Pinpoint the cell where the given text exists, returning its [X, Y] midpoint coordinate. 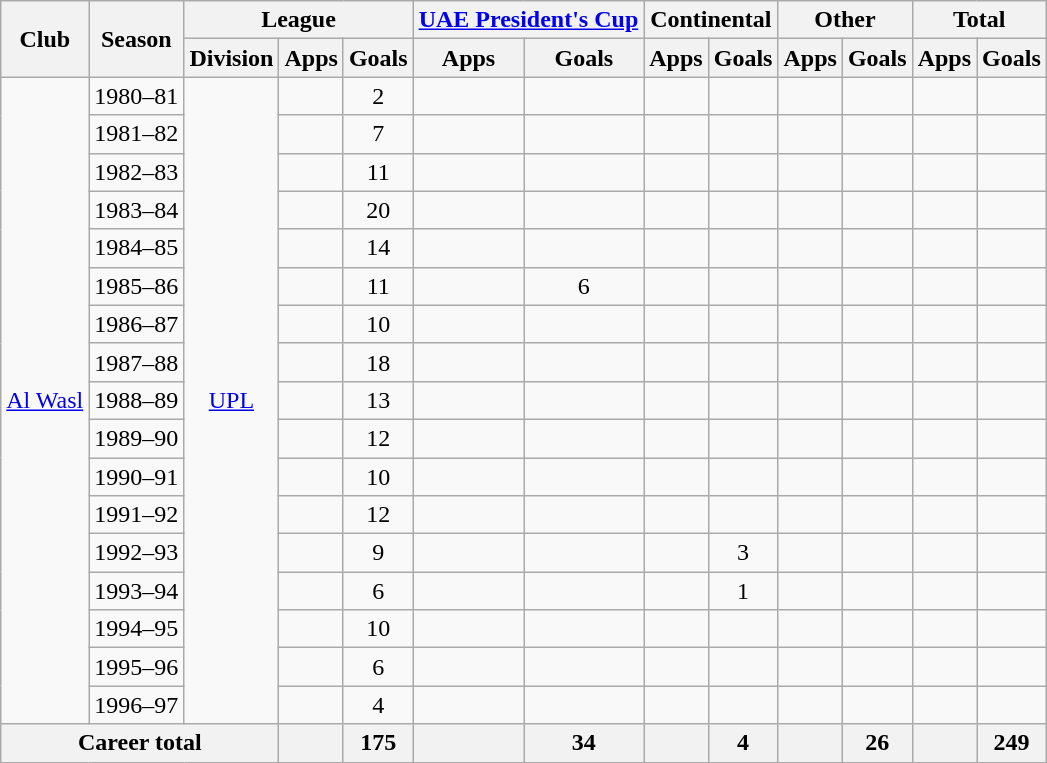
Club [45, 39]
3 [743, 553]
1983–84 [136, 210]
UPL [232, 400]
1987–88 [136, 362]
2 [378, 96]
Total [979, 20]
7 [378, 134]
9 [378, 553]
175 [378, 743]
1981–82 [136, 134]
1995–96 [136, 667]
1984–85 [136, 248]
1982–83 [136, 172]
1985–86 [136, 286]
13 [378, 400]
18 [378, 362]
1989–90 [136, 438]
249 [1012, 743]
1986–87 [136, 324]
Career total [140, 743]
1991–92 [136, 515]
1993–94 [136, 591]
14 [378, 248]
1980–81 [136, 96]
League [298, 20]
Continental [711, 20]
Other [845, 20]
1992–93 [136, 553]
Division [232, 58]
1990–91 [136, 477]
1988–89 [136, 400]
26 [877, 743]
1994–95 [136, 629]
20 [378, 210]
Season [136, 39]
Al Wasl [45, 400]
34 [584, 743]
UAE President's Cup [528, 20]
1 [743, 591]
1996–97 [136, 705]
